Capture the cell that displays the provided text and extract its [X, Y] central coordinate. 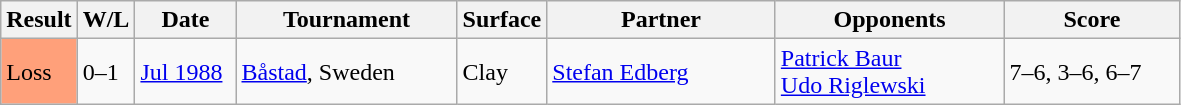
Loss [39, 72]
Tournament [346, 20]
Date [186, 20]
Opponents [890, 20]
Surface [502, 20]
Patrick Baur Udo Riglewski [890, 72]
Båstad, Sweden [346, 72]
Clay [502, 72]
Score [1092, 20]
W/L [106, 20]
0–1 [106, 72]
Partner [662, 20]
Stefan Edberg [662, 72]
Result [39, 20]
7–6, 3–6, 6–7 [1092, 72]
Jul 1988 [186, 72]
